Scan for the cell matching the given text and deliver its [X, Y] coordinate at center. 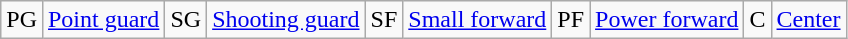
PF [571, 20]
Center [808, 20]
SF [384, 20]
Small forward [478, 20]
Point guard [103, 20]
C [758, 20]
PG [22, 20]
SG [186, 20]
Power forward [667, 20]
Shooting guard [286, 20]
